Scan for the cell matching the given text and deliver its (x, y) coordinate at center. 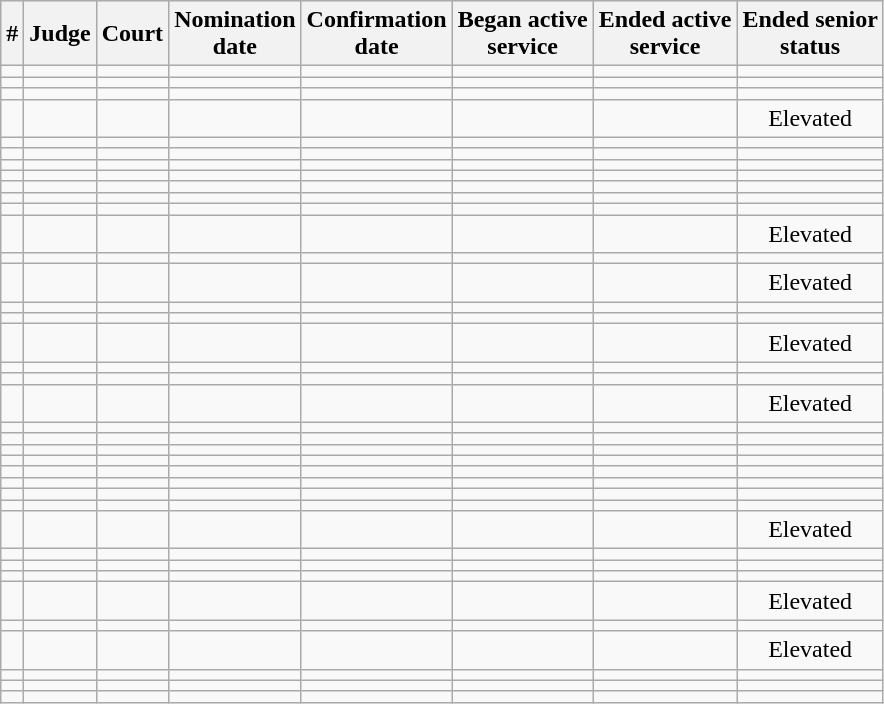
Nominationdate (235, 34)
# (12, 34)
Ended seniorstatus (810, 34)
Confirmationdate (376, 34)
Ended activeservice (665, 34)
Court (132, 34)
Judge (60, 34)
Began activeservice (522, 34)
